Search for the cell housing the specified text and yield its [x, y] center coordinate. 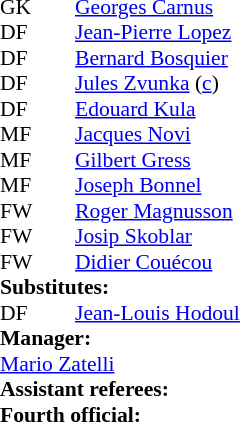
Jean-Pierre Lopez [158, 33]
Jules Zvunka (c) [158, 83]
Didier Couécou [158, 262]
Gilbert Gress [158, 160]
Edouard Kula [158, 109]
Jacques Novi [158, 135]
Manager: [120, 339]
Jean-Louis Hodoul [158, 313]
Josip Skoblar [158, 237]
Roger Magnusson [158, 211]
Joseph Bonnel [158, 185]
Substitutes: [120, 287]
Bernard Bosquier [158, 58]
